Return the (x, y) coordinate for the center point of the cell that contains the specified text.  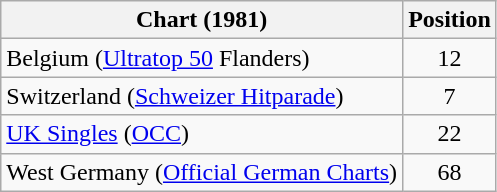
Belgium (Ultratop 50 Flanders) (202, 58)
12 (450, 58)
West Germany (Official German Charts) (202, 172)
Chart (1981) (202, 20)
68 (450, 172)
Position (450, 20)
UK Singles (OCC) (202, 134)
Switzerland (Schweizer Hitparade) (202, 96)
22 (450, 134)
7 (450, 96)
